Pinpoint the cell where the given text exists, returning its [X, Y] midpoint coordinate. 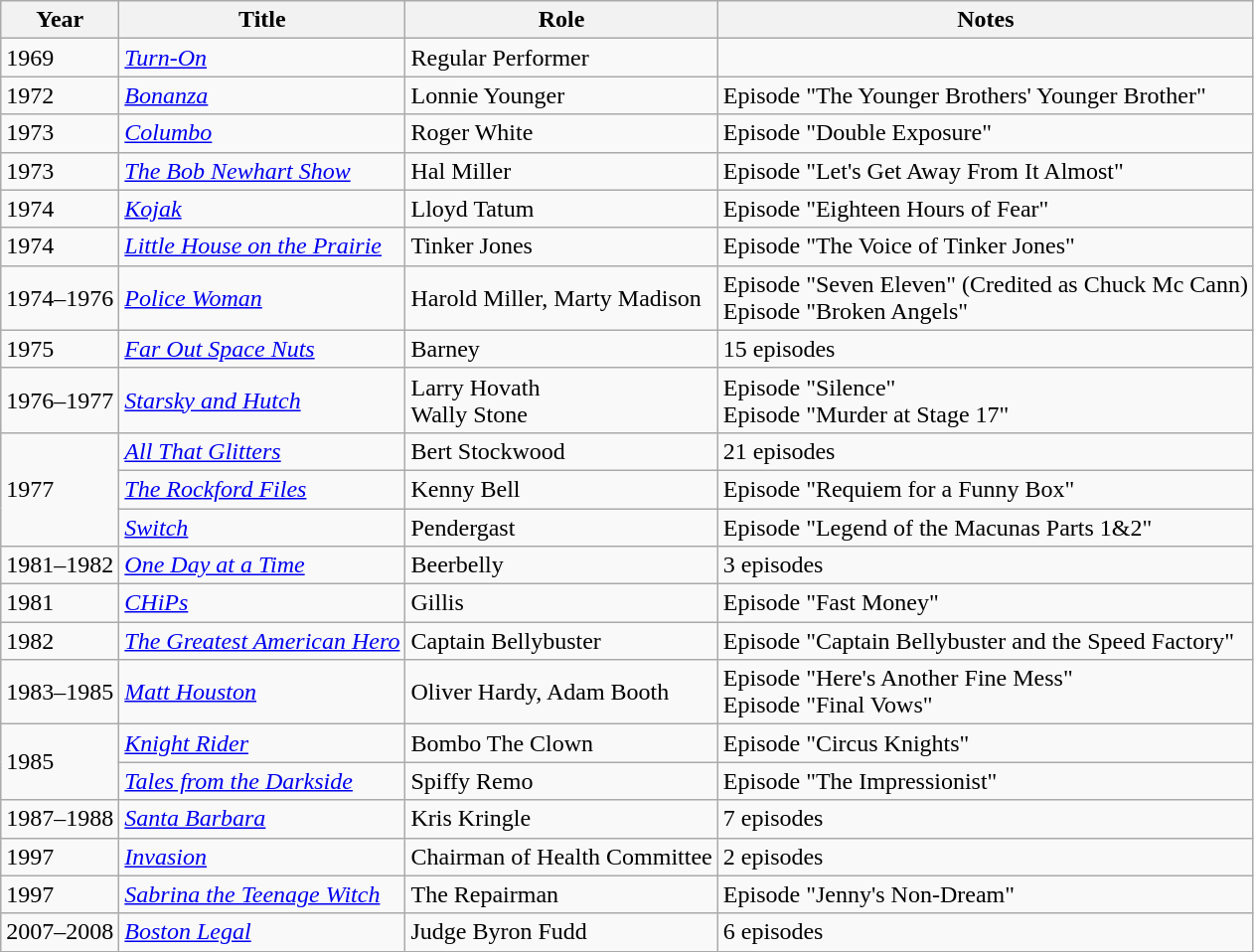
Invasion [262, 857]
Role [561, 20]
Episode "Fast Money" [986, 603]
Barney [561, 349]
Bert Stockwood [561, 451]
1983–1985 [60, 692]
1982 [60, 641]
Boston Legal [262, 932]
Kenny Bell [561, 489]
Episode "The Younger Brothers' Younger Brother" [986, 95]
Regular Performer [561, 58]
All That Glitters [262, 451]
1976–1977 [60, 399]
One Day at a Time [262, 565]
Bombo The Clown [561, 743]
Episode "Requiem for a Funny Box" [986, 489]
1985 [60, 762]
Pendergast [561, 528]
1972 [60, 95]
Matt Houston [262, 692]
Episode "Seven Eleven" (Credited as Chuck Mc Cann)Episode "Broken Angels" [986, 298]
Sabrina the Teenage Witch [262, 894]
Roger White [561, 133]
Lloyd Tatum [561, 209]
The Greatest American Hero [262, 641]
Judge Byron Fudd [561, 932]
Oliver Hardy, Adam Booth [561, 692]
Columbo [262, 133]
Episode "Let's Get Away From It Almost" [986, 171]
Kris Kringle [561, 819]
1977 [60, 489]
The Repairman [561, 894]
Episode "The Voice of Tinker Jones" [986, 246]
Episode "Jenny's Non-Dream" [986, 894]
Captain Bellybuster [561, 641]
1974–1976 [60, 298]
Episode "The Impressionist" [986, 781]
15 episodes [986, 349]
Lonnie Younger [561, 95]
Tinker Jones [561, 246]
Turn-On [262, 58]
Episode "Double Exposure" [986, 133]
Episode "Circus Knights" [986, 743]
Year [60, 20]
Switch [262, 528]
Notes [986, 20]
Title [262, 20]
3 episodes [986, 565]
CHiPs [262, 603]
Bonanza [262, 95]
Hal Miller [561, 171]
1981 [60, 603]
1987–1988 [60, 819]
Starsky and Hutch [262, 399]
Gillis [561, 603]
Spiffy Remo [561, 781]
The Bob Newhart Show [262, 171]
Episode "Silence"Episode "Murder at Stage 17" [986, 399]
Kojak [262, 209]
Larry HovathWally Stone [561, 399]
Knight Rider [262, 743]
Chairman of Health Committee [561, 857]
Santa Barbara [262, 819]
1975 [60, 349]
7 episodes [986, 819]
Tales from the Darkside [262, 781]
Episode "Captain Bellybuster and the Speed Factory" [986, 641]
Far Out Space Nuts [262, 349]
1969 [60, 58]
The Rockford Files [262, 489]
2007–2008 [60, 932]
21 episodes [986, 451]
6 episodes [986, 932]
Episode "Legend of the Macunas Parts 1&2" [986, 528]
Beerbelly [561, 565]
Little House on the Prairie [262, 246]
2 episodes [986, 857]
Episode "Eighteen Hours of Fear" [986, 209]
Episode "Here's Another Fine Mess"Episode "Final Vows" [986, 692]
1981–1982 [60, 565]
Harold Miller, Marty Madison [561, 298]
Police Woman [262, 298]
